Output the [X, Y] coordinate of the center of the cell containing the given text.  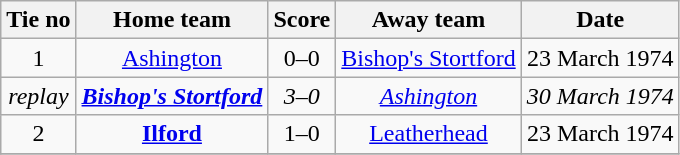
Home team [172, 20]
30 March 1974 [600, 96]
Leatherhead [428, 134]
2 [38, 134]
Ilford [172, 134]
3–0 [302, 96]
0–0 [302, 58]
Score [302, 20]
1 [38, 58]
Tie no [38, 20]
Date [600, 20]
1–0 [302, 134]
Away team [428, 20]
replay [38, 96]
